From the cell containing the given text, extract its center point as (x, y) coordinate. 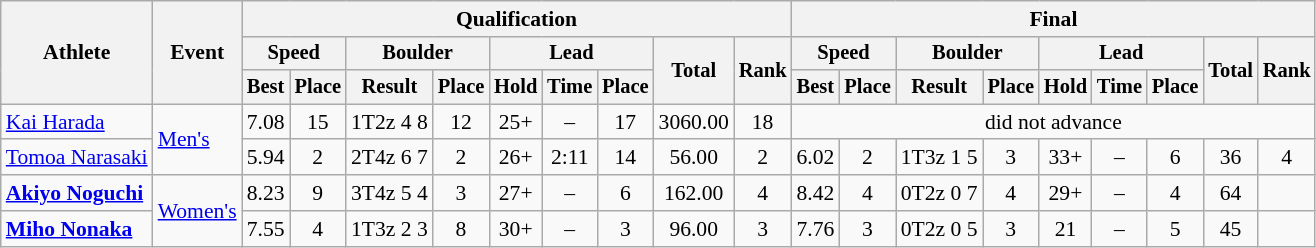
15 (318, 122)
Kai Harada (77, 122)
5.94 (266, 158)
2T4z 6 7 (390, 158)
45 (1230, 229)
14 (625, 158)
Akiyo Noguchi (77, 193)
1T3z 1 5 (940, 158)
Miho Nonaka (77, 229)
21 (1066, 229)
6.02 (815, 158)
7.76 (815, 229)
Tomoa Narasaki (77, 158)
Women's (198, 210)
Event (198, 52)
27+ (516, 193)
162.00 (694, 193)
18 (763, 122)
0T2z 0 7 (940, 193)
64 (1230, 193)
9 (318, 193)
Athlete (77, 52)
30+ (516, 229)
33+ (1066, 158)
Final (1053, 19)
Qualification (517, 19)
1T3z 2 3 (390, 229)
3T4z 5 4 (390, 193)
did not advance (1053, 122)
7.55 (266, 229)
17 (625, 122)
96.00 (694, 229)
56.00 (694, 158)
29+ (1066, 193)
25+ (516, 122)
Men's (198, 140)
2:11 (570, 158)
8 (461, 229)
8.23 (266, 193)
0T2z 0 5 (940, 229)
5 (1175, 229)
3060.00 (694, 122)
36 (1230, 158)
8.42 (815, 193)
12 (461, 122)
1T2z 4 8 (390, 122)
26+ (516, 158)
7.08 (266, 122)
